Scan for the cell matching the given text and deliver its (X, Y) coordinate at center. 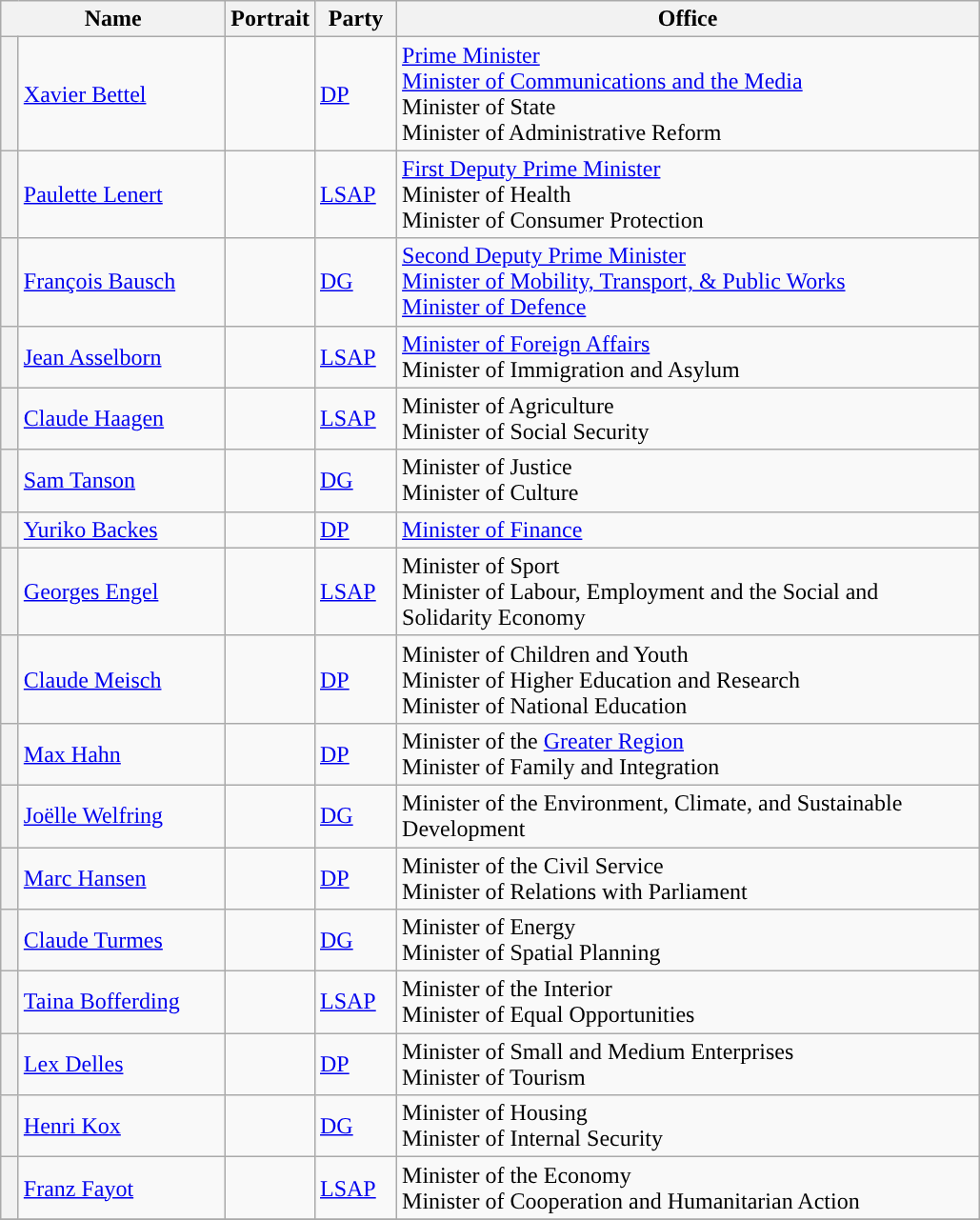
Joëlle Welfring (122, 815)
Minister of the Environment, Climate, and Sustainable Development (688, 815)
Minister of the Interior Minister of Equal Opportunities (688, 1002)
Taina Bofferding (122, 1002)
François Bausch (122, 282)
Office (688, 19)
Yuriko Backes (122, 530)
Franz Fayot (122, 1189)
Minister of Finance (688, 530)
Claude Turmes (122, 941)
Minister of Small and Medium Enterprises Minister of Tourism (688, 1065)
Minister of the Economy Minister of Cooperation and Humanitarian Action (688, 1189)
Minister of Housing Minister of Internal Security (688, 1126)
Jean Asselborn (122, 356)
Minister of the Civil Service Minister of Relations with Parliament (688, 878)
Minister of Foreign Affairs Minister of Immigration and Asylum (688, 356)
Minister of the Greater Region Minister of Family and Integration (688, 754)
Claude Haagen (122, 419)
Minister of Sport Minister of Labour, Employment and the Social and Solidarity Economy (688, 591)
Paulette Lenert (122, 194)
Georges Engel (122, 591)
Marc Hansen (122, 878)
Lex Delles (122, 1065)
Party (355, 19)
Minister of Justice Minister of Culture (688, 480)
Xavier Bettel (122, 93)
First Deputy Prime Minister Minister of Health Minister of Consumer Protection (688, 194)
Minister of Energy Minister of Spatial Planning (688, 941)
Henri Kox (122, 1126)
Name (113, 19)
Second Deputy Prime Minister Minister of Mobility, Transport, & Public Works Minister of Defence (688, 282)
Minister of Children and Youth Minister of Higher Education and Research Minister of National Education (688, 679)
Sam Tanson (122, 480)
Claude Meisch (122, 679)
Prime Minister Minister of Communications and the Media Minister of State Minister of Administrative Reform (688, 93)
Portrait (270, 19)
Minister of Agriculture Minister of Social Security (688, 419)
Max Hahn (122, 754)
